Detect which cell encompasses the target text, then output its (X, Y) center coordinate. 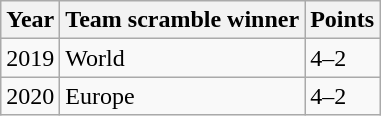
Europe (182, 96)
2019 (30, 58)
2020 (30, 96)
World (182, 58)
Team scramble winner (182, 20)
Points (342, 20)
Year (30, 20)
